Provide the [X, Y] coordinate of the cell's center where the given text is located.  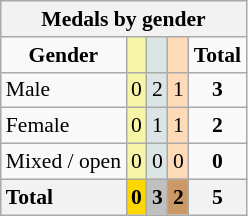
Male [64, 90]
Gender [64, 55]
Mixed / open [64, 162]
Medals by gender [124, 19]
Female [64, 126]
5 [218, 197]
